Detect which cell encompasses the target text, then output its (x, y) center coordinate. 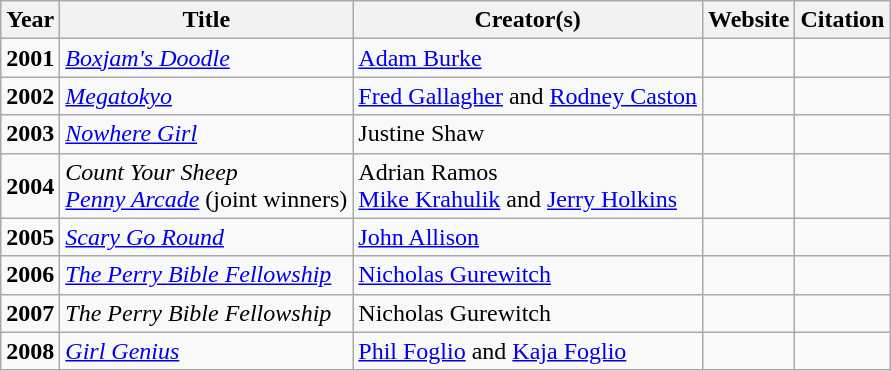
Citation (842, 20)
Adrian RamosMike Krahulik and Jerry Holkins (528, 186)
Year (30, 20)
2001 (30, 58)
2004 (30, 186)
2005 (30, 237)
Title (206, 20)
Megatokyo (206, 96)
Justine Shaw (528, 134)
Phil Foglio and Kaja Foglio (528, 351)
Website (748, 20)
Creator(s) (528, 20)
Fred Gallagher and Rodney Caston (528, 96)
Nowhere Girl (206, 134)
Girl Genius (206, 351)
2003 (30, 134)
Adam Burke (528, 58)
2006 (30, 275)
John Allison (528, 237)
2002 (30, 96)
Boxjam's Doodle (206, 58)
Count Your SheepPenny Arcade (joint winners) (206, 186)
2008 (30, 351)
2007 (30, 313)
Scary Go Round (206, 237)
